Find where the given text appears and provide that cell's center as (x, y) coordinate. 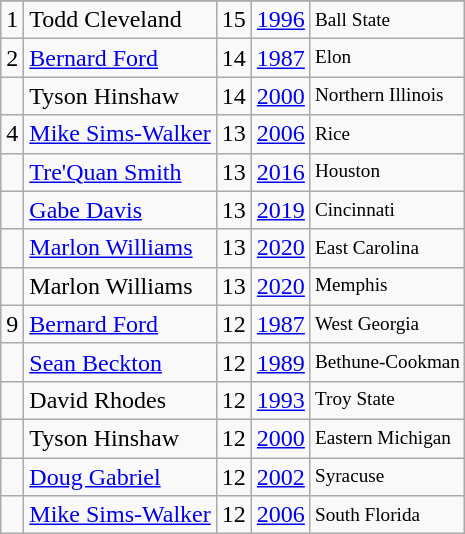
Syracuse (387, 477)
1993 (280, 400)
Elon (387, 58)
Todd Cleveland (120, 20)
2019 (280, 210)
Troy State (387, 400)
1 (12, 20)
Tre'Quan Smith (120, 172)
Doug Gabriel (120, 477)
4 (12, 134)
Gabe Davis (120, 210)
David Rhodes (120, 400)
2 (12, 58)
Memphis (387, 286)
South Florida (387, 515)
Ball State (387, 20)
1996 (280, 20)
9 (12, 324)
Rice (387, 134)
Northern Illinois (387, 96)
15 (234, 20)
Eastern Michigan (387, 438)
Bethune-Cookman (387, 362)
2002 (280, 477)
Cincinnati (387, 210)
1989 (280, 362)
East Carolina (387, 248)
West Georgia (387, 324)
Houston (387, 172)
2016 (280, 172)
Sean Beckton (120, 362)
